Detect which cell encompasses the target text, then output its [x, y] center coordinate. 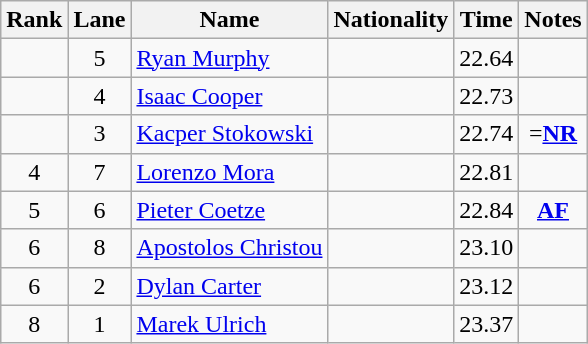
Notes [553, 20]
22.64 [486, 58]
AF [553, 210]
Ryan Murphy [230, 58]
2 [100, 286]
Rank [34, 20]
Dylan Carter [230, 286]
23.10 [486, 248]
22.74 [486, 134]
23.37 [486, 324]
Isaac Cooper [230, 96]
1 [100, 324]
7 [100, 172]
Nationality [391, 20]
Lorenzo Mora [230, 172]
Kacper Stokowski [230, 134]
Marek Ulrich [230, 324]
22.84 [486, 210]
Time [486, 20]
22.73 [486, 96]
23.12 [486, 286]
Apostolos Christou [230, 248]
Lane [100, 20]
22.81 [486, 172]
Name [230, 20]
=NR [553, 134]
3 [100, 134]
Pieter Coetze [230, 210]
